Determine the (x, y) coordinate at the center of the cell enclosing the given text.  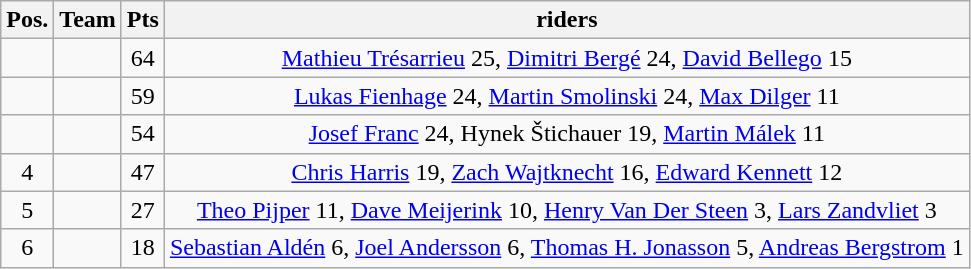
5 (28, 210)
Sebastian Aldén 6, Joel Andersson 6, Thomas H. Jonasson 5, Andreas Bergstrom 1 (566, 248)
Mathieu Trésarrieu 25, Dimitri Bergé 24, David Bellego 15 (566, 58)
Team (88, 20)
Lukas Fienhage 24, Martin Smolinski 24, Max Dilger 11 (566, 96)
6 (28, 248)
Josef Franc 24, Hynek Štichauer 19, Martin Málek 11 (566, 134)
Chris Harris 19, Zach Wajtknecht 16, Edward Kennett 12 (566, 172)
4 (28, 172)
18 (142, 248)
47 (142, 172)
27 (142, 210)
Pts (142, 20)
riders (566, 20)
Pos. (28, 20)
59 (142, 96)
Theo Pijper 11, Dave Meijerink 10, Henry Van Der Steen 3, Lars Zandvliet 3 (566, 210)
54 (142, 134)
64 (142, 58)
